Detect which cell encompasses the target text, then output its [x, y] center coordinate. 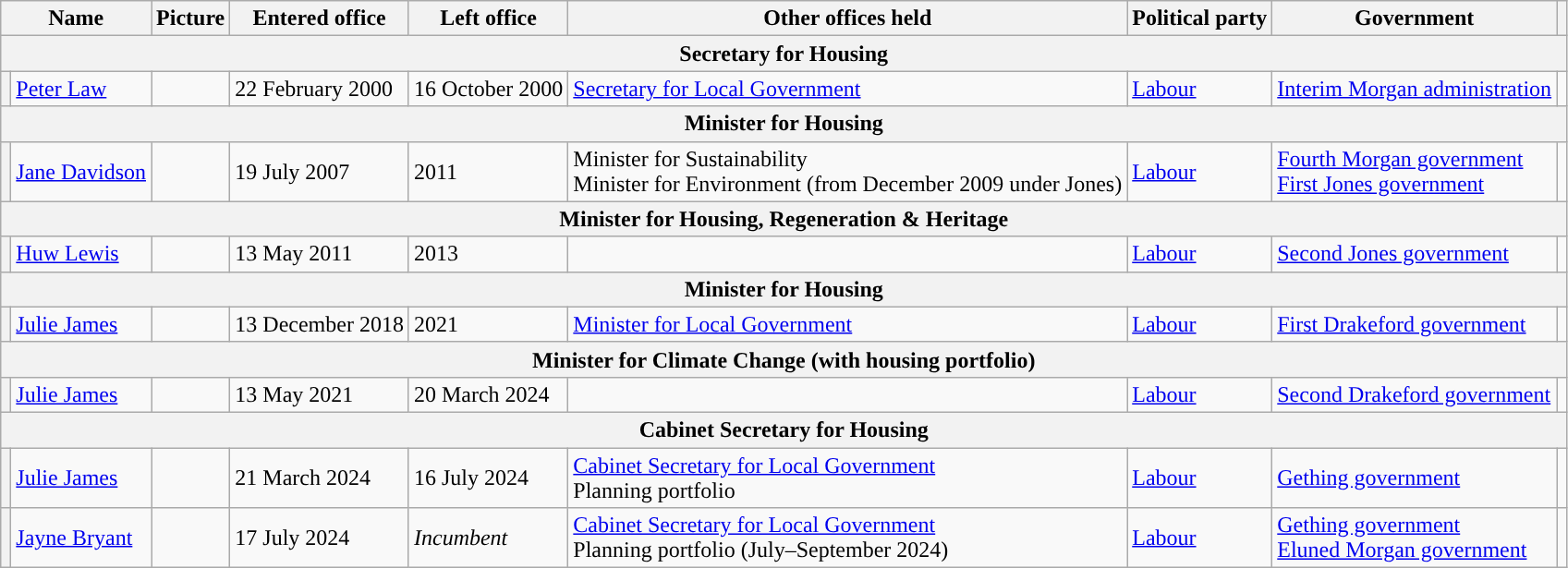
Gething government [1415, 477]
Secretary for Local Government [848, 89]
Cabinet Secretary for Local GovernmentPlanning portfolio (July–September 2024) [848, 538]
22 February 2000 [320, 89]
Minister for Climate Change (with housing portfolio) [784, 359]
Cabinet Secretary for Local GovernmentPlanning portfolio [848, 477]
2011 [488, 172]
Name [76, 18]
Minister for SustainabilityMinister for Environment (from December 2009 under Jones) [848, 172]
Left office [488, 18]
Cabinet Secretary for Housing [784, 429]
13 May 2011 [320, 254]
16 October 2000 [488, 89]
Jayne Bryant [81, 538]
Fourth Morgan governmentFirst Jones government [1415, 172]
First Drakeford government [1415, 324]
Picture [190, 18]
19 July 2007 [320, 172]
21 March 2024 [320, 477]
2013 [488, 254]
Minister for Local Government [848, 324]
Political party [1199, 18]
Second Drakeford government [1415, 394]
Jane Davidson [81, 172]
13 December 2018 [320, 324]
Incumbent [488, 538]
20 March 2024 [488, 394]
Government [1415, 18]
Minister for Housing, Regeneration & Heritage [784, 219]
Interim Morgan administration [1415, 89]
Other offices held [848, 18]
Huw Lewis [81, 254]
Secretary for Housing [784, 54]
16 July 2024 [488, 477]
13 May 2021 [320, 394]
Gething governmentEluned Morgan government [1415, 538]
Peter Law [81, 89]
17 July 2024 [320, 538]
Entered office [320, 18]
2021 [488, 324]
Second Jones government [1415, 254]
